Search for the cell housing the specified text and yield its (x, y) center coordinate. 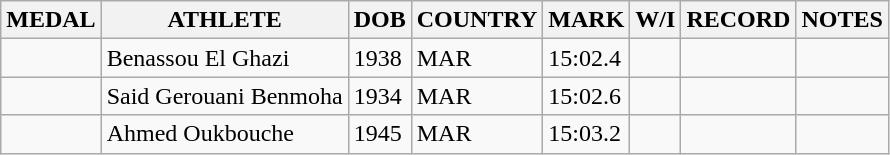
15:02.4 (586, 58)
1938 (380, 58)
1945 (380, 134)
15:02.6 (586, 96)
NOTES (842, 20)
RECORD (738, 20)
COUNTRY (477, 20)
MARK (586, 20)
ATHLETE (224, 20)
DOB (380, 20)
Ahmed Oukbouche (224, 134)
Said Gerouani Benmoha (224, 96)
1934 (380, 96)
15:03.2 (586, 134)
W/I (656, 20)
MEDAL (51, 20)
Benassou El Ghazi (224, 58)
